Output the (x, y) coordinate of the center of the cell containing the given text.  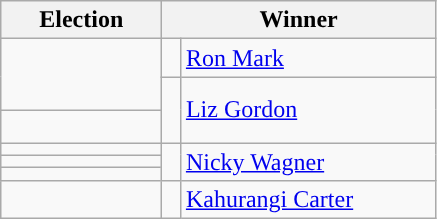
Election (82, 20)
Ron Mark (308, 58)
Winner (299, 20)
Kahurangi Carter (308, 200)
Liz Gordon (308, 110)
Nicky Wagner (308, 161)
